Pinpoint the cell where the given text exists, returning its [X, Y] midpoint coordinate. 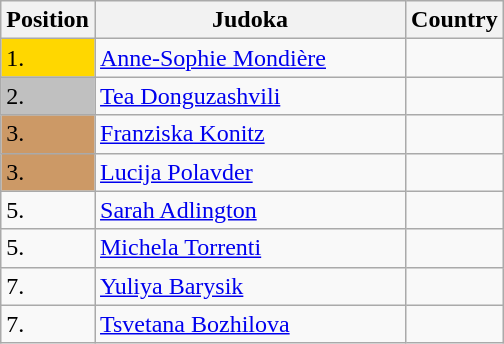
Michela Torrenti [250, 248]
Franziska Konitz [250, 134]
Country [455, 20]
Tsvetana Bozhilova [250, 324]
Lucija Polavder [250, 172]
Judoka [250, 20]
Yuliya Barysik [250, 286]
Position [48, 20]
Sarah Adlington [250, 210]
2. [48, 96]
Anne-Sophie Mondière [250, 58]
Tea Donguzashvili [250, 96]
1. [48, 58]
